Scan for the cell matching the given text and deliver its [x, y] coordinate at center. 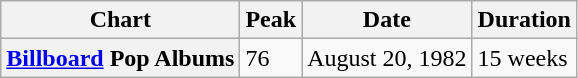
August 20, 1982 [387, 58]
Date [387, 20]
Billboard Pop Albums [120, 58]
Duration [524, 20]
Chart [120, 20]
Peak [271, 20]
76 [271, 58]
15 weeks [524, 58]
